Output the [x, y] coordinate of the center of the cell containing the given text.  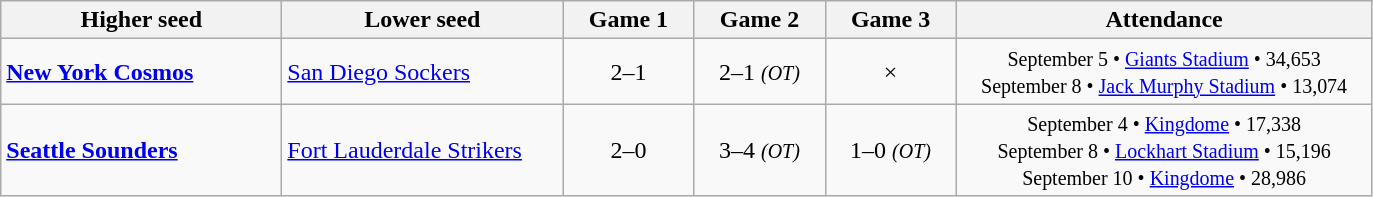
New York Cosmos [142, 72]
× [890, 72]
2–1 [628, 72]
Game 2 [760, 20]
San Diego Sockers [422, 72]
September 5 • Giants Stadium • 34,653September 8 • Jack Murphy Stadium • 13,074 [1164, 72]
Attendance [1164, 20]
Lower seed [422, 20]
1–0 (OT) [890, 150]
Game 3 [890, 20]
Higher seed [142, 20]
2–0 [628, 150]
September 4 • Kingdome • 17,338September 8 • Lockhart Stadium • 15,196September 10 • Kingdome • 28,986 [1164, 150]
Seattle Sounders [142, 150]
Game 1 [628, 20]
2–1 (OT) [760, 72]
Fort Lauderdale Strikers [422, 150]
3–4 (OT) [760, 150]
